Scan for the cell matching the given text and deliver its [X, Y] coordinate at center. 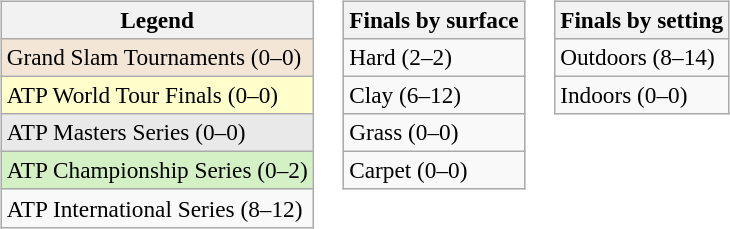
Grand Slam Tournaments (0–0) [157, 57]
Grass (0–0) [434, 133]
Indoors (0–0) [642, 95]
Finals by setting [642, 20]
Finals by surface [434, 20]
Clay (6–12) [434, 95]
Hard (2–2) [434, 57]
Legend [157, 20]
ATP World Tour Finals (0–0) [157, 95]
Carpet (0–0) [434, 171]
Outdoors (8–14) [642, 57]
ATP Masters Series (0–0) [157, 133]
ATP Championship Series (0–2) [157, 171]
ATP International Series (8–12) [157, 208]
